Output the (x, y) coordinate of the center of the cell containing the given text.  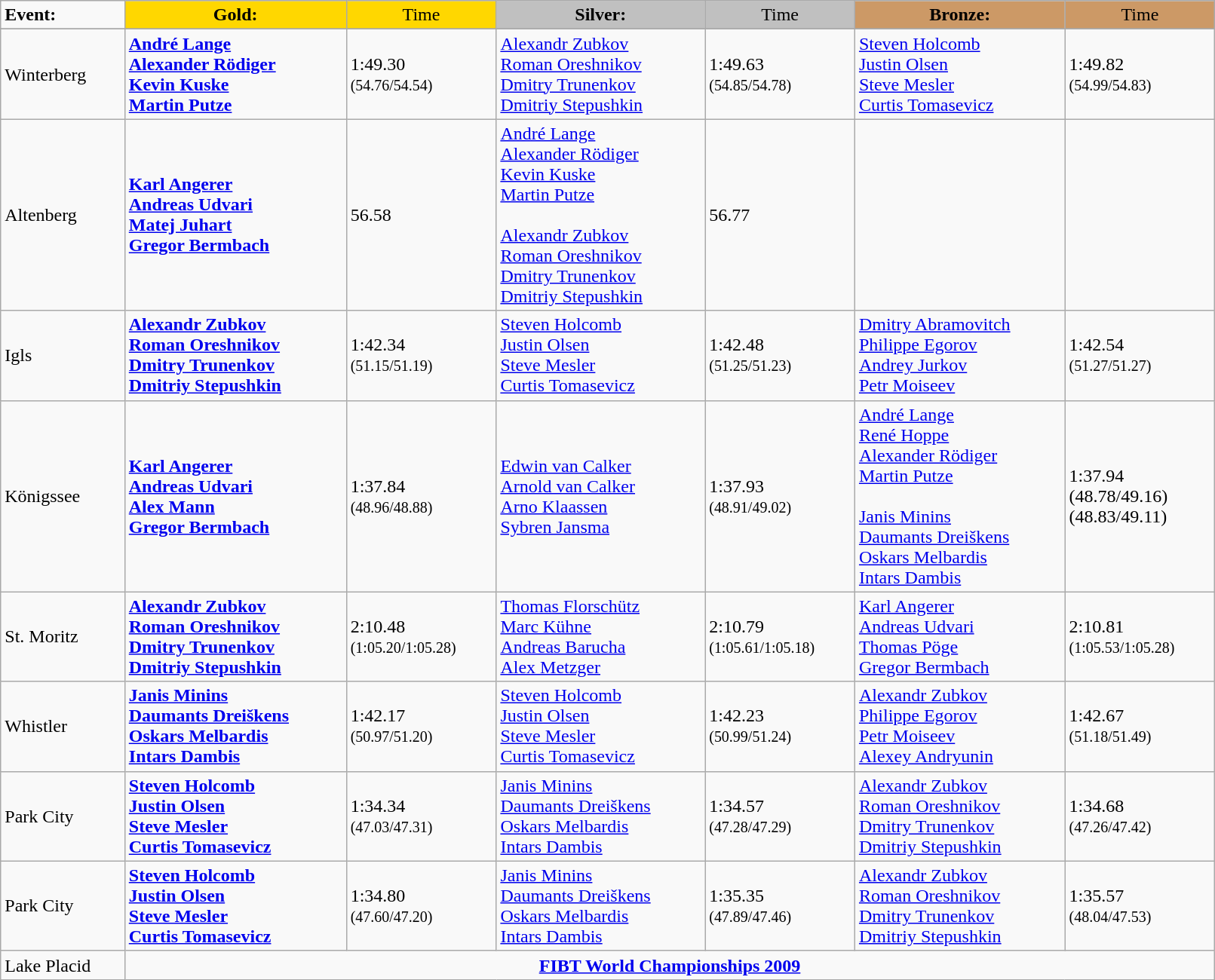
1:37.94(48.78/49.16)(48.83/49.11) (1140, 496)
1:42.67(51.18/51.49) (1140, 727)
Thomas FlorschützMarc KühneAndreas BaruchaAlex Metzger (600, 636)
Alexandr ZubkovPhilippe EgorovPetr MoiseevAlexey Andryunin (959, 727)
St. Moritz (63, 636)
1:34.34 (47.03/47.31) (421, 816)
1:35.57(48.04/47.53) (1140, 906)
1:34.68(47.26/47.42) (1140, 816)
Karl AngererAndreas UdvariThomas PögeGregor Bermbach (959, 636)
FIBT World Championships 2009 (670, 965)
Lake Placid (63, 965)
Bronze: (959, 15)
56.77 (780, 215)
Karl AngererAndreas UdvariMatej JuhartGregor Bermbach (235, 215)
Dmitry AbramovitchPhilippe EgorovAndrey JurkovPetr Moiseev (959, 356)
1:42.48(51.25/51.23) (780, 356)
Königssee (63, 496)
1:37.93(48.91/49.02) (780, 496)
Altenberg (63, 215)
1:49.63(54.85/54.78) (780, 74)
André LangeAlexander RödigerKevin KuskeMartin PutzeAlexandr ZubkovRoman OreshnikovDmitry TrunenkovDmitriy Stepushkin (600, 215)
Silver: (600, 15)
Karl AngererAndreas UdvariAlex MannGregor Bermbach (235, 496)
Winterberg (63, 74)
Edwin van CalkerArnold van CalkerArno KlaassenSybren Jansma (600, 496)
1:42.23(50.99/51.24) (780, 727)
1:34.57(47.28/47.29) (780, 816)
1:42.34(51.15/51.19) (421, 356)
1:49.82(54.99/54.83) (1140, 74)
Gold: (235, 15)
2:10.81(1:05.53/1:05.28) (1140, 636)
Whistler (63, 727)
Igls (63, 356)
1:35.35(47.89/47.46) (780, 906)
1:42.17(50.97/51.20) (421, 727)
Event: (63, 15)
1:42.54(51.27/51.27) (1140, 356)
André LangeRené HoppeAlexander RödigerMartin PutzeJanis MininsDaumants DreiškensOskars MelbardisIntars Dambis (959, 496)
2:10.48(1:05.20/1:05.28) (421, 636)
2:10.79(1:05.61/1:05.18) (780, 636)
1:34.80 (47.60/47.20) (421, 906)
André LangeAlexander RödigerKevin KuskeMartin Putze (235, 74)
1:37.84(48.96/48.88) (421, 496)
56.58 (421, 215)
1:49.30(54.76/54.54) (421, 74)
